Extract the (X, Y) coordinate from the center of the cell holding the provided text.  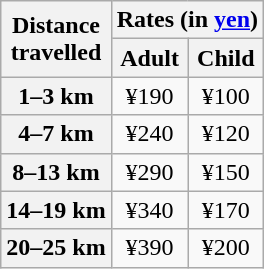
¥120 (226, 134)
8–13 km (56, 172)
¥290 (150, 172)
Adult (150, 58)
¥390 (150, 248)
4–7 km (56, 134)
¥170 (226, 210)
¥200 (226, 248)
Rates (in yen) (187, 20)
Child (226, 58)
¥150 (226, 172)
¥190 (150, 96)
Distancetravelled (56, 39)
20–25 km (56, 248)
¥340 (150, 210)
14–19 km (56, 210)
1–3 km (56, 96)
¥240 (150, 134)
¥100 (226, 96)
